Find where the given text appears and provide that cell's center as (x, y) coordinate. 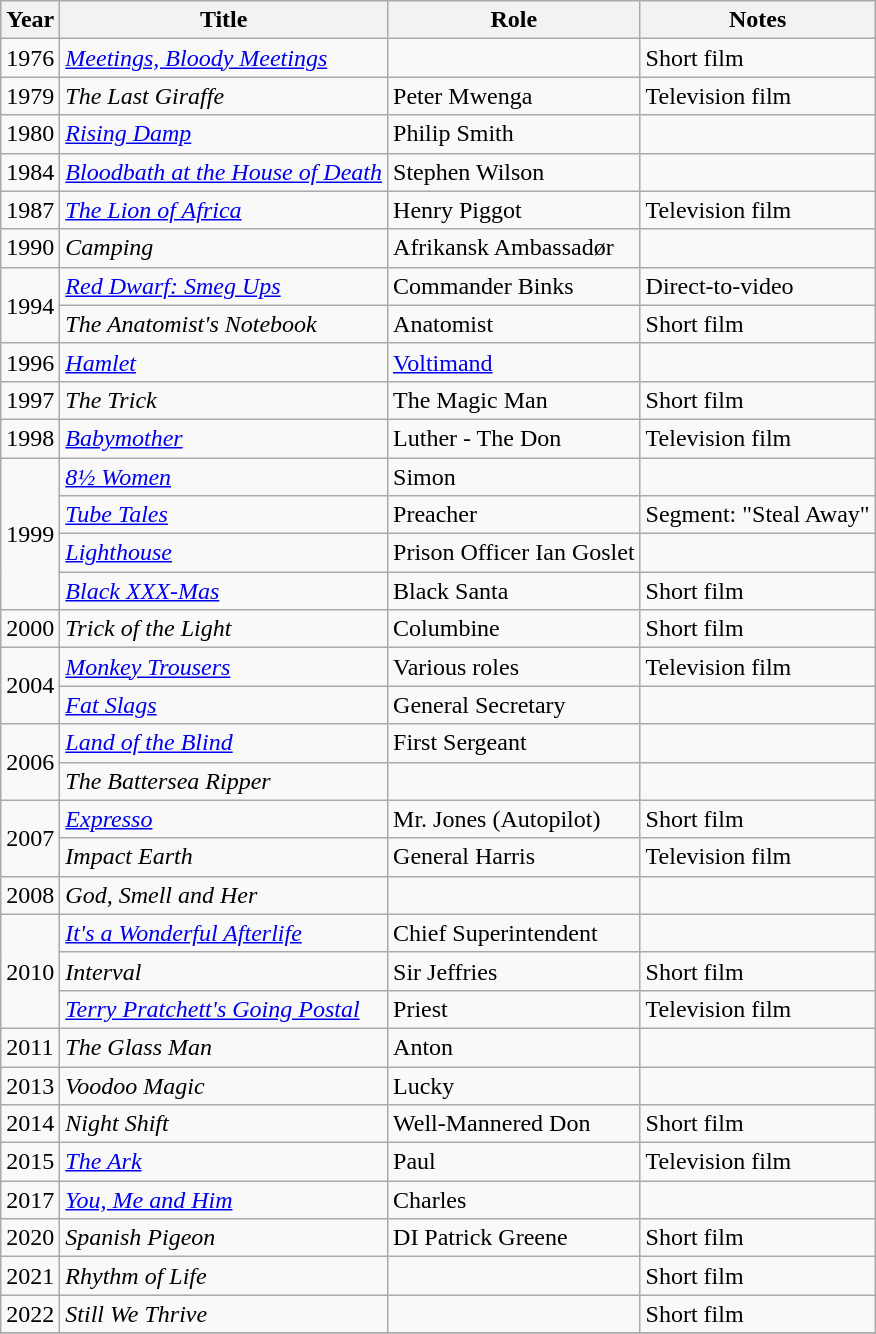
Peter Mwenga (514, 96)
Anatomist (514, 324)
2000 (30, 629)
2022 (30, 1314)
Monkey Trousers (224, 667)
Notes (758, 20)
Sir Jeffries (514, 971)
1996 (30, 362)
Chief Superintendent (514, 933)
The Ark (224, 1162)
1980 (30, 134)
Direct-to-video (758, 286)
The Lion of Africa (224, 210)
2004 (30, 686)
Afrikansk Ambassadør (514, 248)
The Battersea Ripper (224, 781)
1990 (30, 248)
Mr. Jones (Autopilot) (514, 819)
2010 (30, 971)
2008 (30, 895)
Segment: "Steal Away" (758, 515)
Stephen Wilson (514, 172)
Tube Tales (224, 515)
2007 (30, 838)
Spanish Pigeon (224, 1238)
1984 (30, 172)
Still We Thrive (224, 1314)
Henry Piggot (514, 210)
Babymother (224, 438)
It's a Wonderful Afterlife (224, 933)
Terry Pratchett's Going Postal (224, 1009)
Lucky (514, 1085)
2013 (30, 1085)
Land of the Blind (224, 743)
Well-Mannered Don (514, 1124)
Night Shift (224, 1124)
Camping (224, 248)
2011 (30, 1047)
2014 (30, 1124)
2020 (30, 1238)
1997 (30, 400)
Paul (514, 1162)
Prison Officer Ian Goslet (514, 553)
God, Smell and Her (224, 895)
2017 (30, 1200)
Black XXX-Mas (224, 591)
1998 (30, 438)
The Last Giraffe (224, 96)
1979 (30, 96)
General Secretary (514, 705)
2006 (30, 762)
Voodoo Magic (224, 1085)
Various roles (514, 667)
Red Dwarf: Smeg Ups (224, 286)
First Sergeant (514, 743)
Black Santa (514, 591)
The Trick (224, 400)
2015 (30, 1162)
Philip Smith (514, 134)
Meetings, Bloody Meetings (224, 58)
Fat Slags (224, 705)
Simon (514, 477)
Commander Binks (514, 286)
1976 (30, 58)
Rising Damp (224, 134)
Year (30, 20)
You, Me and Him (224, 1200)
The Magic Man (514, 400)
Preacher (514, 515)
2021 (30, 1276)
General Harris (514, 857)
Voltimand (514, 362)
The Glass Man (224, 1047)
Rhythm of Life (224, 1276)
Role (514, 20)
Bloodbath at the House of Death (224, 172)
DI Patrick Greene (514, 1238)
Hamlet (224, 362)
8½ Women (224, 477)
Anton (514, 1047)
Interval (224, 971)
1994 (30, 305)
Charles (514, 1200)
The Anatomist's Notebook (224, 324)
Lighthouse (224, 553)
Impact Earth (224, 857)
Trick of the Light (224, 629)
Title (224, 20)
Luther - The Don (514, 438)
Expresso (224, 819)
Priest (514, 1009)
Columbine (514, 629)
1999 (30, 534)
1987 (30, 210)
